Provide the (X, Y) coordinate of the cell's center where the given text is located.  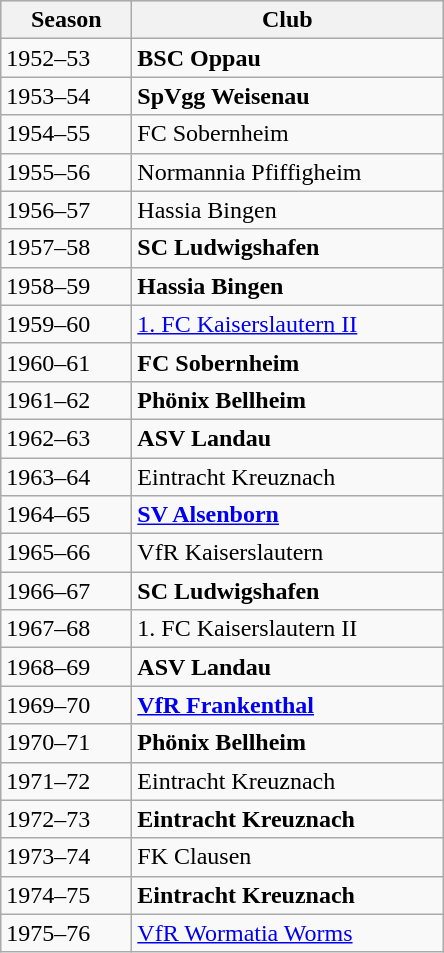
Club (288, 20)
VfR Kaiserslautern (288, 553)
VfR Frankenthal (288, 705)
Normannia Pfiffigheim (288, 172)
1972–73 (66, 819)
1973–74 (66, 857)
1967–68 (66, 629)
1954–55 (66, 134)
1970–71 (66, 743)
1963–64 (66, 477)
1962–63 (66, 438)
1960–61 (66, 362)
1971–72 (66, 781)
FK Clausen (288, 857)
SV Alsenborn (288, 515)
1961–62 (66, 400)
1958–59 (66, 286)
BSC Oppau (288, 58)
1956–57 (66, 210)
SpVgg Weisenau (288, 96)
1959–60 (66, 324)
1953–54 (66, 96)
1955–56 (66, 172)
1966–67 (66, 591)
1965–66 (66, 553)
1975–76 (66, 933)
1952–53 (66, 58)
1974–75 (66, 895)
1968–69 (66, 667)
1969–70 (66, 705)
VfR Wormatia Worms (288, 933)
Season (66, 20)
1957–58 (66, 248)
1964–65 (66, 515)
